Extract the (x, y) coordinate from the center of the cell holding the provided text.  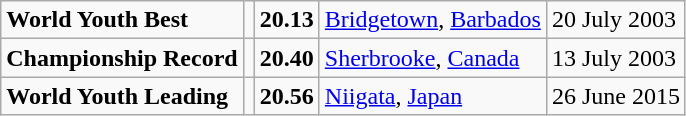
20 July 2003 (616, 20)
20.40 (286, 58)
Championship Record (122, 58)
Bridgetown, Barbados (432, 20)
World Youth Leading (122, 96)
Sherbrooke, Canada (432, 58)
World Youth Best (122, 20)
Niigata, Japan (432, 96)
13 July 2003 (616, 58)
20.56 (286, 96)
26 June 2015 (616, 96)
20.13 (286, 20)
